Return [x, y] of the center of cell containing provided text 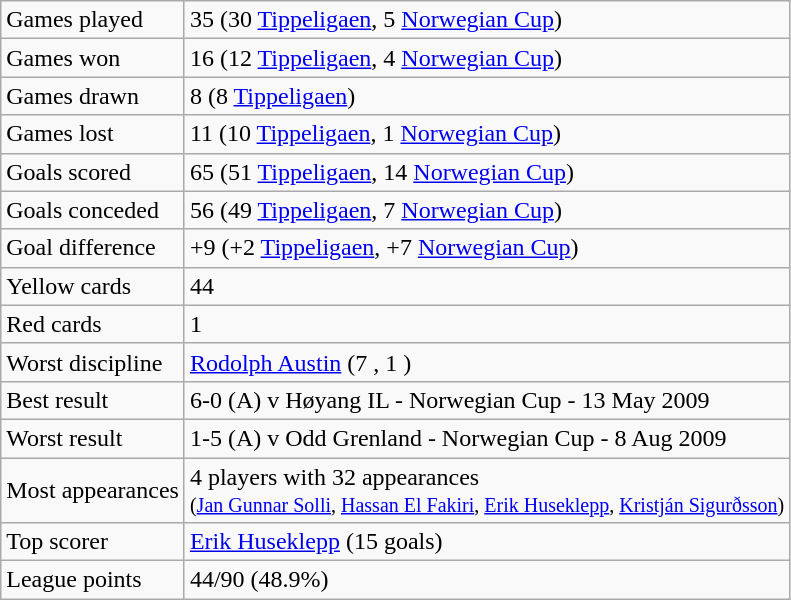
4 players with 32 appearances(Jan Gunnar Solli, Hassan El Fakiri, Erik Huseklepp, Kristján Sigurðsson) [486, 490]
11 (10 Tippeligaen, 1 Norwegian Cup) [486, 134]
Yellow cards [93, 286]
6-0 (A) v Høyang IL - Norwegian Cup - 13 May 2009 [486, 400]
44 [486, 286]
Games won [93, 58]
Worst result [93, 438]
Red cards [93, 324]
56 (49 Tippeligaen, 7 Norwegian Cup) [486, 210]
44/90 (48.9%) [486, 580]
Goals scored [93, 172]
1-5 (A) v Odd Grenland - Norwegian Cup - 8 Aug 2009 [486, 438]
+9 (+2 Tippeligaen, +7 Norwegian Cup) [486, 248]
Goal difference [93, 248]
35 (30 Tippeligaen, 5 Norwegian Cup) [486, 20]
Worst discipline [93, 362]
Games played [93, 20]
16 (12 Tippeligaen, 4 Norwegian Cup) [486, 58]
1 [486, 324]
Top scorer [93, 542]
Best result [93, 400]
8 (8 Tippeligaen) [486, 96]
Most appearances [93, 490]
Goals conceded [93, 210]
Rodolph Austin (7 , 1 ) [486, 362]
65 (51 Tippeligaen, 14 Norwegian Cup) [486, 172]
League points [93, 580]
Games lost [93, 134]
Games drawn [93, 96]
Erik Huseklepp (15 goals) [486, 542]
